Provide the [X, Y] coordinate of the cell's center where the given text is located.  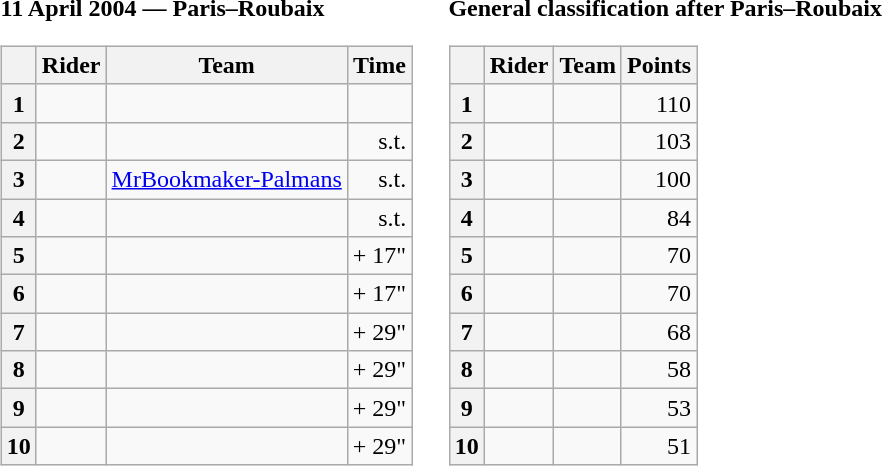
53 [658, 408]
Points [658, 65]
84 [658, 217]
Time [379, 65]
68 [658, 332]
MrBookmaker-Palmans [226, 179]
110 [658, 103]
100 [658, 179]
51 [658, 446]
103 [658, 141]
58 [658, 370]
